Find where the given text appears and provide that cell's center as (X, Y) coordinate. 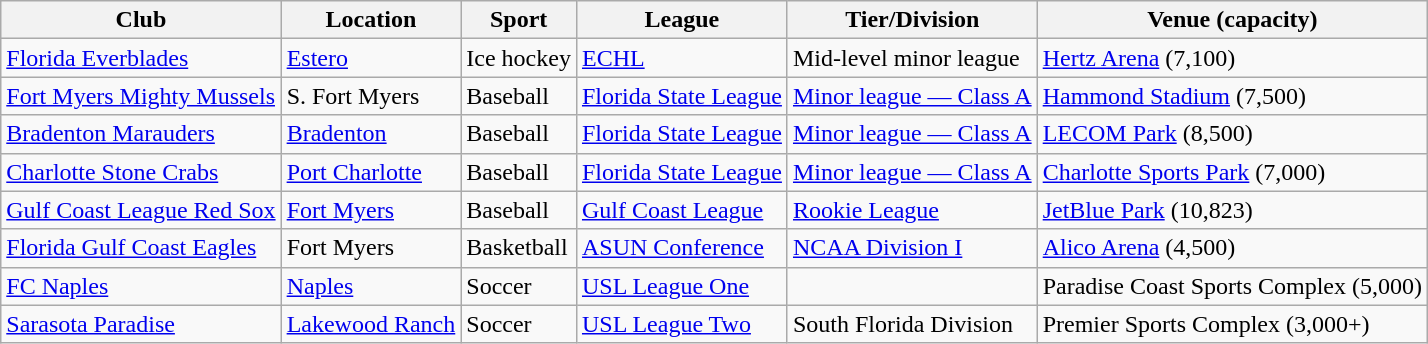
South Florida Division (912, 324)
NCAA Division I (912, 248)
Gulf Coast League Red Sox (141, 210)
Sport (519, 20)
Basketball (519, 248)
Estero (371, 58)
USL League Two (682, 324)
FC Naples (141, 286)
Charlotte Stone Crabs (141, 172)
JetBlue Park (10,823) (1232, 210)
ASUN Conference (682, 248)
USL League One (682, 286)
Charlotte Sports Park (7,000) (1232, 172)
Tier/Division (912, 20)
Venue (capacity) (1232, 20)
Fort Myers Mighty Mussels (141, 96)
Naples (371, 286)
Bradenton (371, 134)
Sarasota Paradise (141, 324)
Gulf Coast League (682, 210)
ECHL (682, 58)
Port Charlotte (371, 172)
Rookie League (912, 210)
Bradenton Marauders (141, 134)
Ice hockey (519, 58)
Club (141, 20)
Mid-level minor league (912, 58)
Alico Arena (4,500) (1232, 248)
Florida Gulf Coast Eagles (141, 248)
Premier Sports Complex (3,000+) (1232, 324)
LECOM Park (8,500) (1232, 134)
League (682, 20)
Lakewood Ranch (371, 324)
Hammond Stadium (7,500) (1232, 96)
S. Fort Myers (371, 96)
Location (371, 20)
Paradise Coast Sports Complex (5,000) (1232, 286)
Florida Everblades (141, 58)
Hertz Arena (7,100) (1232, 58)
